From the cell containing the given text, extract its center point as (x, y) coordinate. 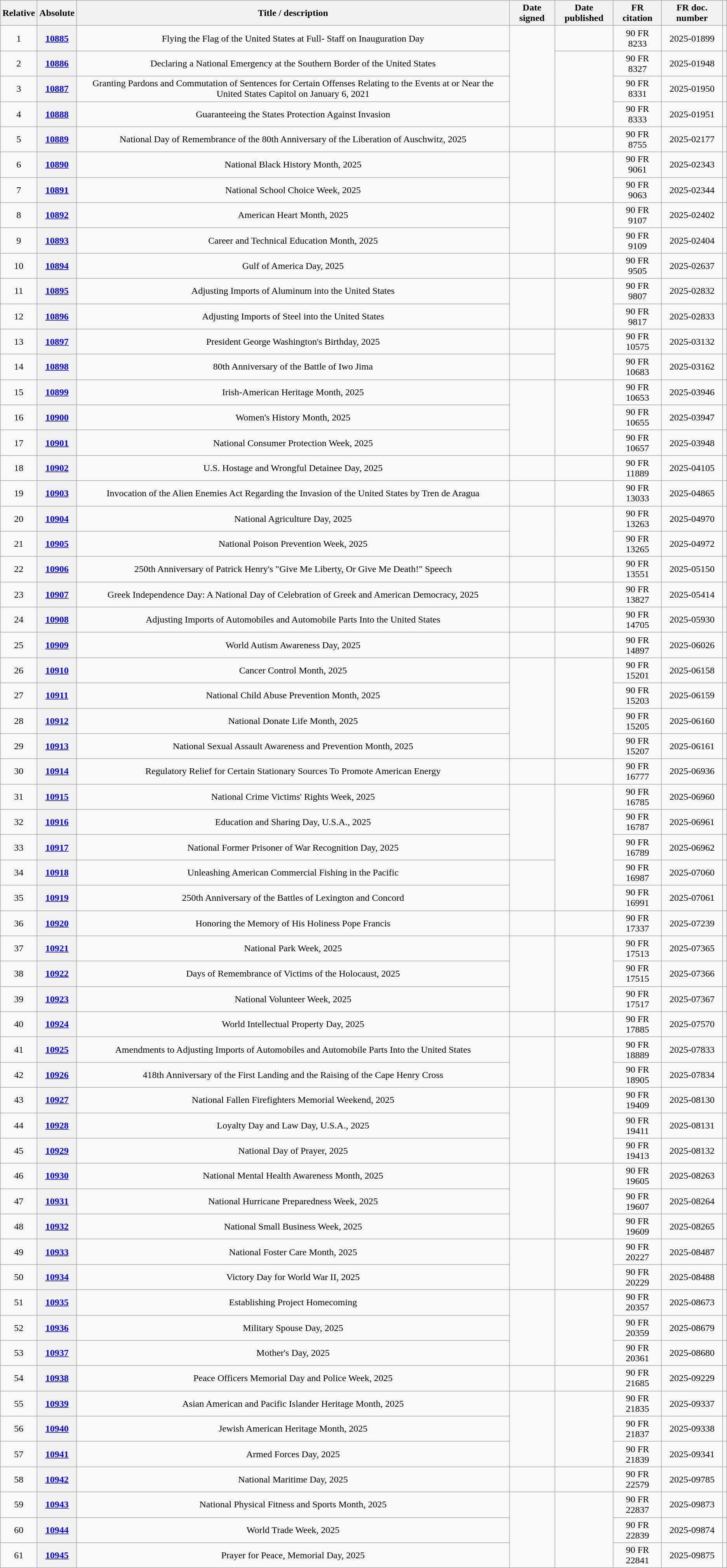
Relative (19, 13)
90 FR 22837 (637, 1505)
2025-05414 (692, 595)
10925 (57, 1049)
90 FR 9061 (637, 165)
2025-03132 (692, 342)
10893 (57, 240)
Date signed (532, 13)
46 (19, 1176)
10935 (57, 1303)
90 FR 21835 (637, 1404)
2025-06960 (692, 797)
24 (19, 619)
10912 (57, 720)
39 (19, 999)
10913 (57, 746)
90 FR 15207 (637, 746)
17 (19, 443)
Invocation of the Alien Enemies Act Regarding the Invasion of the United States by Tren de Aragua (293, 494)
90 FR 13827 (637, 595)
2025-09873 (692, 1505)
Jewish American Heritage Month, 2025 (293, 1428)
Title / description (293, 13)
10932 (57, 1226)
10933 (57, 1252)
90 FR 19609 (637, 1226)
38 (19, 974)
13 (19, 342)
90 FR 21839 (637, 1454)
10944 (57, 1530)
90 FR 22839 (637, 1530)
2025-08680 (692, 1353)
10 (19, 266)
2025-09229 (692, 1378)
2025-06961 (692, 822)
10919 (57, 898)
Loyalty Day and Law Day, U.S.A., 2025 (293, 1125)
10902 (57, 468)
National Black History Month, 2025 (293, 165)
90 FR 10683 (637, 367)
National Former Prisoner of War Recognition Day, 2025 (293, 847)
53 (19, 1353)
12 (19, 316)
World Intellectual Property Day, 2025 (293, 1024)
2025-07366 (692, 974)
10943 (57, 1505)
10917 (57, 847)
2025-04105 (692, 468)
90 FR 10655 (637, 417)
2025-08487 (692, 1252)
2025-08263 (692, 1176)
2025-09875 (692, 1555)
2025-06026 (692, 645)
2025-02404 (692, 240)
3 (19, 89)
10934 (57, 1277)
National Poison Prevention Week, 2025 (293, 544)
Adjusting Imports of Automobiles and Automobile Parts Into the United States (293, 619)
10887 (57, 89)
National Hurricane Preparedness Week, 2025 (293, 1202)
2025-01948 (692, 64)
National Foster Care Month, 2025 (293, 1252)
U.S. Hostage and Wrongful Detainee Day, 2025 (293, 468)
10928 (57, 1125)
Flying the Flag of the United States at Full- Staff on Inauguration Day (293, 38)
2025-07239 (692, 923)
2025-02177 (692, 139)
Guaranteeing the States Protection Against Invasion (293, 114)
11 (19, 291)
2025-06158 (692, 670)
Regulatory Relief for Certain Stationary Sources To Promote American Energy (293, 772)
43 (19, 1100)
90 FR 19411 (637, 1125)
90 FR 19413 (637, 1151)
2025-04972 (692, 544)
10914 (57, 772)
10945 (57, 1555)
61 (19, 1555)
2025-01950 (692, 89)
90 FR 9063 (637, 190)
2025-06159 (692, 696)
14 (19, 367)
36 (19, 923)
10930 (57, 1176)
2025-08130 (692, 1100)
90 FR 10575 (637, 342)
42 (19, 1075)
90 FR 21685 (637, 1378)
National Child Abuse Prevention Month, 2025 (293, 696)
National Mental Health Awareness Month, 2025 (293, 1176)
27 (19, 696)
90 FR 22579 (637, 1479)
World Autism Awareness Day, 2025 (293, 645)
Career and Technical Education Month, 2025 (293, 240)
10942 (57, 1479)
51 (19, 1303)
10890 (57, 165)
2025-03162 (692, 367)
41 (19, 1049)
National Day of Remembrance of the 80th Anniversary of the Liberation of Auschwitz, 2025 (293, 139)
90 FR 9109 (637, 240)
58 (19, 1479)
10926 (57, 1075)
National Consumer Protection Week, 2025 (293, 443)
10904 (57, 518)
10923 (57, 999)
National Small Business Week, 2025 (293, 1226)
Mother's Day, 2025 (293, 1353)
National Fallen Firefighters Memorial Weekend, 2025 (293, 1100)
2025-08131 (692, 1125)
90 FR 16991 (637, 898)
2025-02832 (692, 291)
55 (19, 1404)
Prayer for Peace, Memorial Day, 2025 (293, 1555)
90 FR 16987 (637, 873)
10927 (57, 1100)
2025-07367 (692, 999)
90 FR 14897 (637, 645)
National Day of Prayer, 2025 (293, 1151)
52 (19, 1327)
2025-06160 (692, 720)
Amendments to Adjusting Imports of Automobiles and Automobile Parts Into the United States (293, 1049)
90 FR 9107 (637, 215)
90 FR 13263 (637, 518)
90 FR 13265 (637, 544)
90 FR 20227 (637, 1252)
National Sexual Assault Awareness and Prevention Month, 2025 (293, 746)
2025-08132 (692, 1151)
90 FR 19409 (637, 1100)
1 (19, 38)
22 (19, 569)
40 (19, 1024)
10911 (57, 696)
15 (19, 392)
10929 (57, 1151)
90 FR 18889 (637, 1049)
90 FR 16785 (637, 797)
10939 (57, 1404)
2025-01899 (692, 38)
2025-03946 (692, 392)
Victory Day for World War II, 2025 (293, 1277)
90 FR 8233 (637, 38)
10909 (57, 645)
44 (19, 1125)
Armed Forces Day, 2025 (293, 1454)
10921 (57, 948)
10916 (57, 822)
90 FR 9817 (637, 316)
2025-02637 (692, 266)
10903 (57, 494)
47 (19, 1202)
90 FR 14705 (637, 619)
28 (19, 720)
5 (19, 139)
2025-01951 (692, 114)
21 (19, 544)
FR doc. number (692, 13)
54 (19, 1378)
90 FR 17337 (637, 923)
FR citation (637, 13)
90 FR 9505 (637, 266)
2025-09337 (692, 1404)
90 FR 20357 (637, 1303)
2025-05150 (692, 569)
2025-07365 (692, 948)
10888 (57, 114)
National Physical Fitness and Sports Month, 2025 (293, 1505)
10897 (57, 342)
10898 (57, 367)
Granting Pardons and Commutation of Sentences for Certain Offenses Relating to the Events at or Near the United States Capitol on January 6, 2021 (293, 89)
2025-06936 (692, 772)
30 (19, 772)
2025-03948 (692, 443)
Peace Officers Memorial Day and Police Week, 2025 (293, 1378)
90 FR 20361 (637, 1353)
90 FR 17517 (637, 999)
90 FR 10653 (637, 392)
National Agriculture Day, 2025 (293, 518)
2025-06962 (692, 847)
50 (19, 1277)
10907 (57, 595)
80th Anniversary of the Battle of Iwo Jima (293, 367)
90 FR 20229 (637, 1277)
Declaring a National Emergency at the Southern Border of the United States (293, 64)
2025-05930 (692, 619)
90 FR 19607 (637, 1202)
90 FR 13033 (637, 494)
23 (19, 595)
10889 (57, 139)
American Heart Month, 2025 (293, 215)
10906 (57, 569)
90 FR 16787 (637, 822)
Date published (584, 13)
90 FR 16789 (637, 847)
2025-04970 (692, 518)
90 FR 15201 (637, 670)
2025-02344 (692, 190)
90 FR 8333 (637, 114)
Greek Independence Day: A National Day of Celebration of Greek and American Democracy, 2025 (293, 595)
Adjusting Imports of Steel into the United States (293, 316)
60 (19, 1530)
10899 (57, 392)
10924 (57, 1024)
45 (19, 1151)
2025-08265 (692, 1226)
56 (19, 1428)
World Trade Week, 2025 (293, 1530)
Honoring the Memory of His Holiness Pope Francis (293, 923)
10920 (57, 923)
National Crime Victims' Rights Week, 2025 (293, 797)
10901 (57, 443)
18 (19, 468)
2025-02343 (692, 165)
10900 (57, 417)
10892 (57, 215)
90 FR 11889 (637, 468)
2025-08679 (692, 1327)
2025-06161 (692, 746)
90 FR 17513 (637, 948)
2025-09338 (692, 1428)
20 (19, 518)
10940 (57, 1428)
Women's History Month, 2025 (293, 417)
10895 (57, 291)
49 (19, 1252)
Education and Sharing Day, U.S.A., 2025 (293, 822)
25 (19, 645)
Cancer Control Month, 2025 (293, 670)
35 (19, 898)
10886 (57, 64)
10885 (57, 38)
6 (19, 165)
President George Washington's Birthday, 2025 (293, 342)
2025-09785 (692, 1479)
250th Anniversary of the Battles of Lexington and Concord (293, 898)
90 FR 20359 (637, 1327)
10938 (57, 1378)
2 (19, 64)
90 FR 15205 (637, 720)
2025-07060 (692, 873)
Days of Remembrance of Victims of the Holocaust, 2025 (293, 974)
10937 (57, 1353)
90 FR 9807 (637, 291)
National School Choice Week, 2025 (293, 190)
90 FR 17885 (637, 1024)
2025-09874 (692, 1530)
90 FR 8331 (637, 89)
48 (19, 1226)
2025-03947 (692, 417)
10910 (57, 670)
2025-07570 (692, 1024)
2025-07061 (692, 898)
90 FR 21837 (637, 1428)
National Volunteer Week, 2025 (293, 999)
418th Anniversary of the First Landing and the Raising of the Cape Henry Cross (293, 1075)
31 (19, 797)
2025-08673 (692, 1303)
2025-07833 (692, 1049)
10941 (57, 1454)
250th Anniversary of Patrick Henry's "Give Me Liberty, Or Give Me Death!" Speech (293, 569)
10915 (57, 797)
90 FR 17515 (637, 974)
Unleashing American Commercial Fishing in the Pacific (293, 873)
Military Spouse Day, 2025 (293, 1327)
10894 (57, 266)
2025-08488 (692, 1277)
10891 (57, 190)
59 (19, 1505)
9 (19, 240)
90 FR 15203 (637, 696)
16 (19, 417)
2025-02833 (692, 316)
26 (19, 670)
National Donate Life Month, 2025 (293, 720)
10908 (57, 619)
2025-09341 (692, 1454)
National Maritime Day, 2025 (293, 1479)
29 (19, 746)
90 FR 18905 (637, 1075)
Irish-American Heritage Month, 2025 (293, 392)
57 (19, 1454)
4 (19, 114)
Asian American and Pacific Islander Heritage Month, 2025 (293, 1404)
10905 (57, 544)
34 (19, 873)
90 FR 8755 (637, 139)
90 FR 13551 (637, 569)
2025-08264 (692, 1202)
90 FR 8327 (637, 64)
2025-04865 (692, 494)
10931 (57, 1202)
90 FR 22841 (637, 1555)
90 FR 19605 (637, 1176)
2025-02402 (692, 215)
33 (19, 847)
2025-07834 (692, 1075)
19 (19, 494)
10918 (57, 873)
8 (19, 215)
National Park Week, 2025 (293, 948)
10936 (57, 1327)
Adjusting Imports of Aluminum into the United States (293, 291)
10922 (57, 974)
7 (19, 190)
Establishing Project Homecoming (293, 1303)
90 FR 10657 (637, 443)
Gulf of America Day, 2025 (293, 266)
37 (19, 948)
90 FR 16777 (637, 772)
10896 (57, 316)
Absolute (57, 13)
32 (19, 822)
